Capture the cell that displays the provided text and extract its [X, Y] central coordinate. 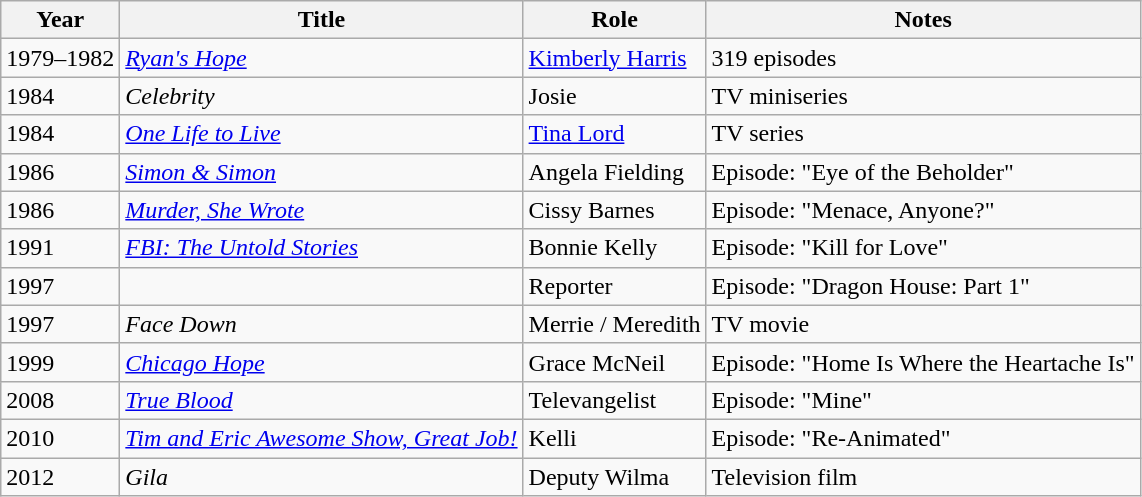
Grace McNeil [614, 362]
Tim and Eric Awesome Show, Great Job! [322, 438]
Deputy Wilma [614, 477]
Episode: "Mine" [923, 400]
Kelli [614, 438]
1991 [60, 248]
Merrie / Meredith [614, 324]
Episode: "Menace, Anyone?" [923, 210]
True Blood [322, 400]
Angela Fielding [614, 172]
1979–1982 [60, 58]
Celebrity [322, 96]
TV movie [923, 324]
TV miniseries [923, 96]
Josie [614, 96]
Tina Lord [614, 134]
TV series [923, 134]
Simon & Simon [322, 172]
Television film [923, 477]
1999 [60, 362]
Gila [322, 477]
Role [614, 20]
Episode: "Eye of the Beholder" [923, 172]
Reporter [614, 286]
Episode: "Re-Animated" [923, 438]
Televangelist [614, 400]
One Life to Live [322, 134]
FBI: The Untold Stories [322, 248]
Episode: "Home Is Where the Heartache Is" [923, 362]
Title [322, 20]
319 episodes [923, 58]
2012 [60, 477]
Notes [923, 20]
Murder, She Wrote [322, 210]
Chicago Hope [322, 362]
2010 [60, 438]
2008 [60, 400]
Kimberly Harris [614, 58]
Episode: "Kill for Love" [923, 248]
Cissy Barnes [614, 210]
Year [60, 20]
Ryan's Hope [322, 58]
Face Down [322, 324]
Bonnie Kelly [614, 248]
Episode: "Dragon House: Part 1" [923, 286]
